Return the (x, y) coordinate for the center point of the cell that contains the specified text.  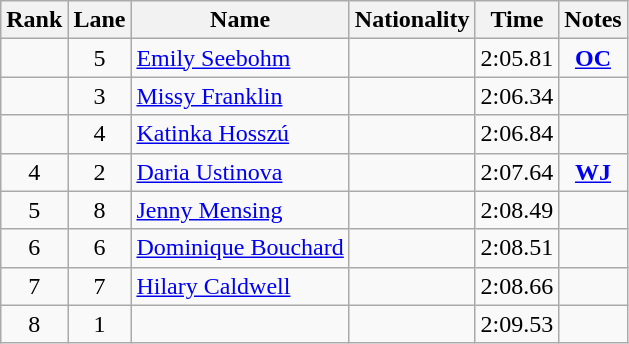
Notes (593, 20)
Time (517, 20)
Jenny Mensing (240, 210)
Katinka Hosszú (240, 134)
OC (593, 58)
2 (100, 172)
Hilary Caldwell (240, 286)
Nationality (412, 20)
Daria Ustinova (240, 172)
Rank (34, 20)
Emily Seebohm (240, 58)
2:08.49 (517, 210)
Dominique Bouchard (240, 248)
3 (100, 96)
2:08.66 (517, 286)
2:06.34 (517, 96)
2:09.53 (517, 324)
2:07.64 (517, 172)
WJ (593, 172)
2:06.84 (517, 134)
Lane (100, 20)
2:05.81 (517, 58)
Missy Franklin (240, 96)
1 (100, 324)
2:08.51 (517, 248)
Name (240, 20)
